Detect which cell encompasses the target text, then output its (x, y) center coordinate. 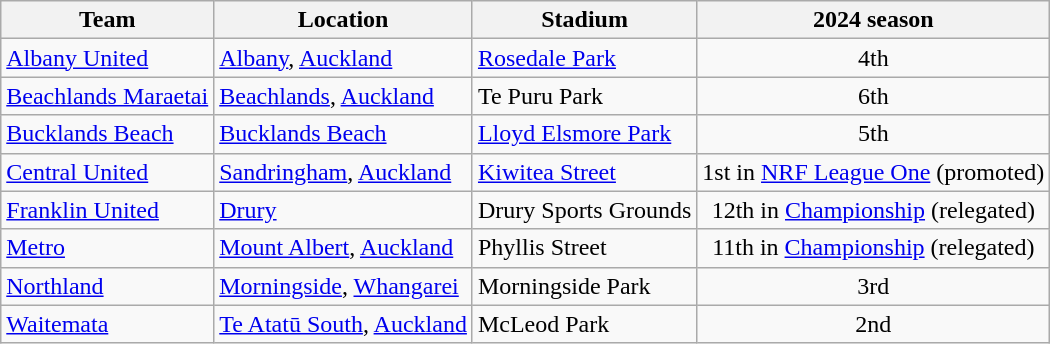
11th in Championship (relegated) (874, 248)
5th (874, 134)
Beachlands Maraetai (108, 96)
Team (108, 20)
Location (344, 20)
Drury (344, 210)
Drury Sports Grounds (584, 210)
Franklin United (108, 210)
Morningside Park (584, 286)
Te Puru Park (584, 96)
2nd (874, 324)
Waitemata (108, 324)
2024 season (874, 20)
6th (874, 96)
McLeod Park (584, 324)
Mount Albert, Auckland (344, 248)
Albany, Auckland (344, 58)
Sandringham, Auckland (344, 172)
Beachlands, Auckland (344, 96)
Stadium (584, 20)
Phyllis Street (584, 248)
Kiwitea Street (584, 172)
Lloyd Elsmore Park (584, 134)
12th in Championship (relegated) (874, 210)
Northland (108, 286)
4th (874, 58)
Te Atatū South, Auckland (344, 324)
Central United (108, 172)
1st in NRF League One (promoted) (874, 172)
Rosedale Park (584, 58)
Albany United (108, 58)
Metro (108, 248)
Morningside, Whangarei (344, 286)
3rd (874, 286)
